Output the (x, y) coordinate of the center of the cell containing the given text.  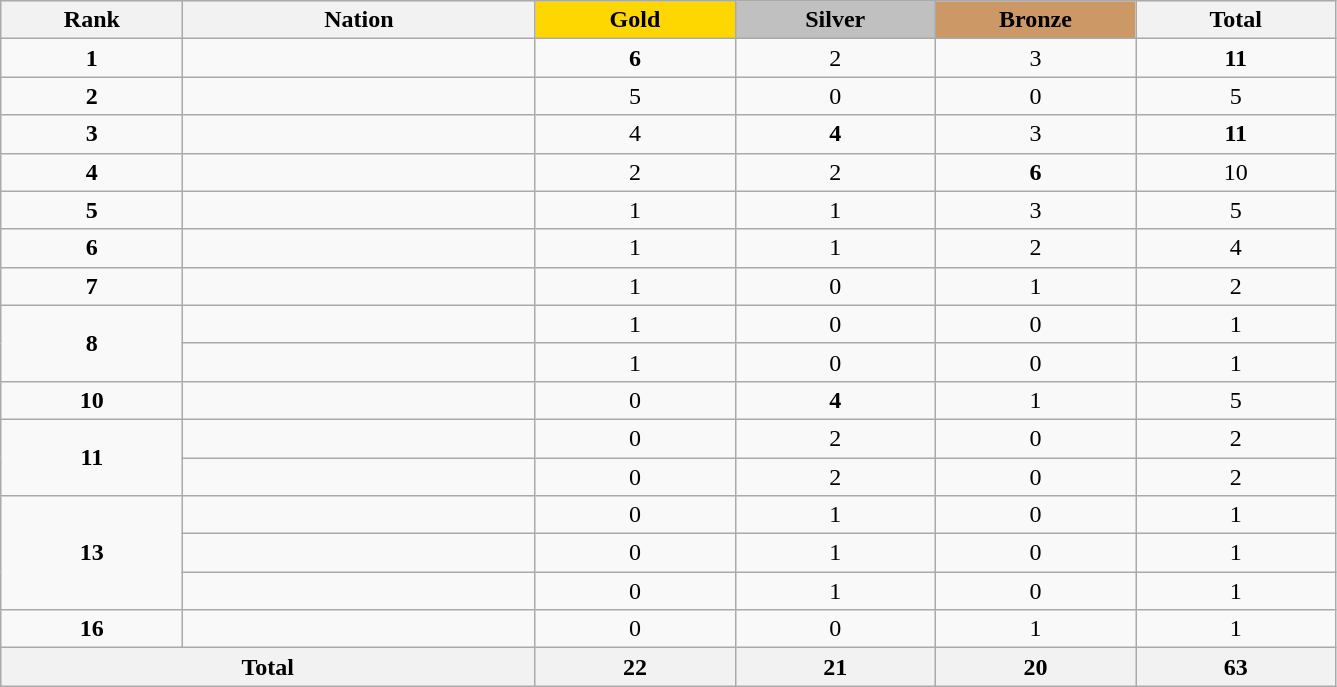
63 (1236, 667)
Bronze (1035, 20)
13 (92, 553)
Rank (92, 20)
7 (92, 286)
Gold (635, 20)
Nation (359, 20)
22 (635, 667)
8 (92, 343)
16 (92, 629)
21 (835, 667)
Silver (835, 20)
20 (1035, 667)
